Search for the cell housing the specified text and yield its (X, Y) center coordinate. 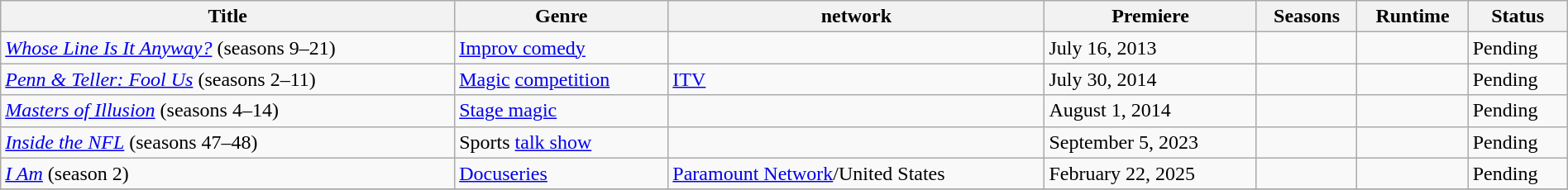
Improv comedy (562, 48)
Premiere (1150, 17)
ITV (857, 79)
August 1, 2014 (1150, 111)
Status (1518, 17)
Paramount Network/United States (857, 173)
July 30, 2014 (1150, 79)
September 5, 2023 (1150, 142)
I Am (season 2) (228, 173)
Runtime (1413, 17)
Stage magic (562, 111)
network (857, 17)
Sports talk show (562, 142)
Masters of Illusion (seasons 4–14) (228, 111)
Whose Line Is It Anyway? (seasons 9–21) (228, 48)
Magic competition (562, 79)
Inside the NFL (seasons 47–48) (228, 142)
Penn & Teller: Fool Us (seasons 2–11) (228, 79)
Docuseries (562, 173)
July 16, 2013 (1150, 48)
Genre (562, 17)
February 22, 2025 (1150, 173)
Title (228, 17)
Seasons (1307, 17)
